Locate the cell with the specified text and output its [x, y] center coordinate. 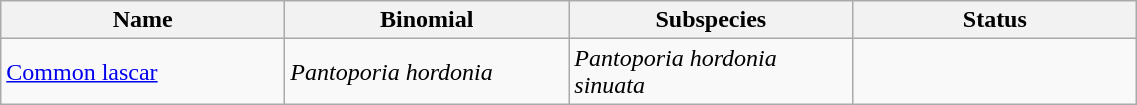
Name [143, 20]
Pantoporia hordonia sinuata [711, 72]
Binomial [427, 20]
Status [995, 20]
Subspecies [711, 20]
Common lascar [143, 72]
Pantoporia hordonia [427, 72]
